Detect which cell encompasses the target text, then output its (x, y) center coordinate. 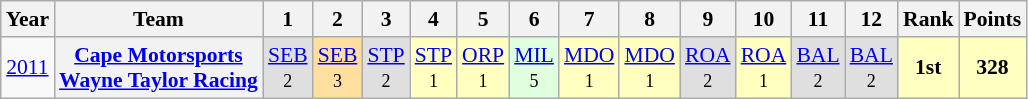
2011 (28, 68)
6 (534, 19)
1st (928, 68)
1 (288, 19)
8 (650, 19)
10 (764, 19)
Rank (928, 19)
2 (338, 19)
Team (158, 19)
9 (708, 19)
Year (28, 19)
SEB2 (288, 68)
ORP1 (483, 68)
7 (590, 19)
Cape Motorsports Wayne Taylor Racing (158, 68)
Points (993, 19)
4 (434, 19)
3 (386, 19)
11 (818, 19)
12 (872, 19)
STP1 (434, 68)
5 (483, 19)
ROA1 (764, 68)
MIL5 (534, 68)
328 (993, 68)
STP2 (386, 68)
SEB3 (338, 68)
ROA2 (708, 68)
